Provide the (x, y) coordinate of the cell's center where the given text is located.  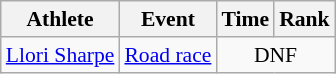
Rank (304, 19)
DNF (275, 55)
Time (245, 19)
Athlete (60, 19)
Event (168, 19)
Road race (168, 55)
Llori Sharpe (60, 55)
